Pinpoint the cell where the given text exists, returning its [X, Y] midpoint coordinate. 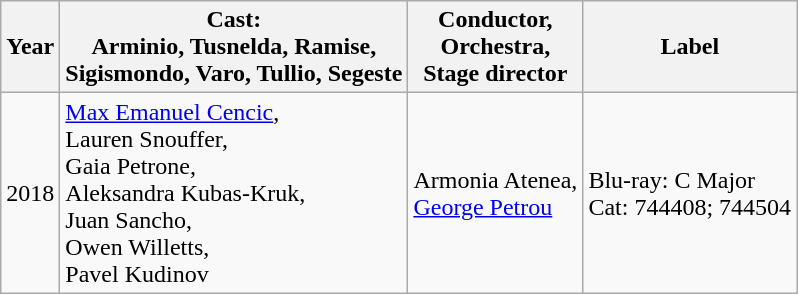
Blu-ray: C MajorCat: 744408; 744504 [690, 193]
2018 [30, 193]
Conductor,Orchestra,Stage director [496, 47]
Year [30, 47]
Label [690, 47]
Cast:Arminio, Tusnelda, Ramise,Sigismondo, Varo, Tullio, Segeste [234, 47]
Max Emanuel Cencic,Lauren Snouffer,Gaia Petrone,Aleksandra Kubas-Kruk,Juan Sancho,Owen Willetts,Pavel Kudinov [234, 193]
Armonia Atenea,George Petrou [496, 193]
